Pinpoint the cell where the given text exists, returning its (x, y) midpoint coordinate. 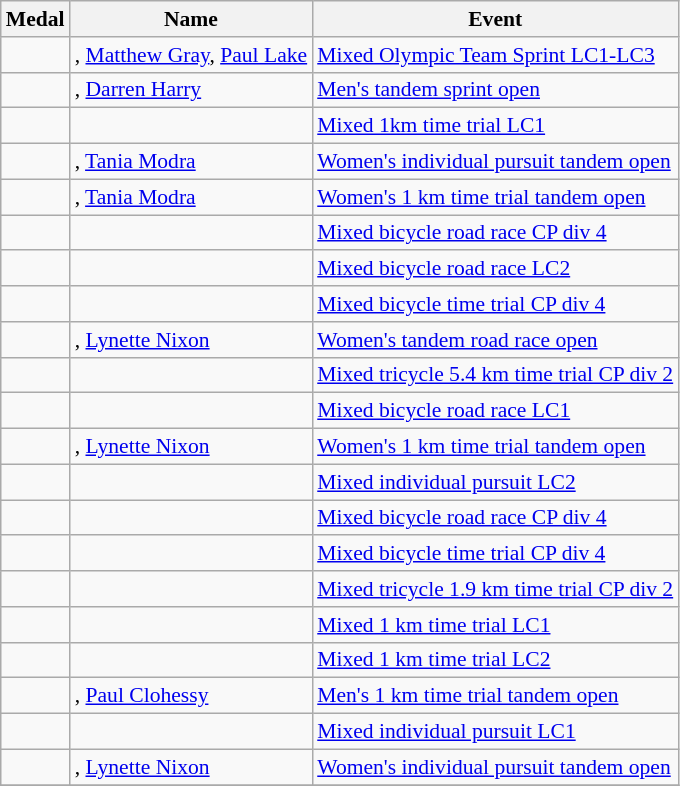
Men's tandem sprint open (495, 90)
, Darren Harry (192, 90)
Mixed bicycle road race LC1 (495, 411)
Men's 1 km time trial tandem open (495, 696)
Mixed 1 km time trial LC2 (495, 660)
Mixed 1 km time trial LC1 (495, 625)
Mixed bicycle road race LC2 (495, 269)
Medal (36, 19)
Women's tandem road race open (495, 340)
Event (495, 19)
, Paul Clohessy (192, 696)
Mixed Olympic Team Sprint LC1-LC3 (495, 55)
Name (192, 19)
, Matthew Gray, Paul Lake (192, 55)
Mixed 1km time trial LC1 (495, 126)
Mixed individual pursuit LC2 (495, 482)
Mixed tricycle 1.9 km time trial CP div 2 (495, 589)
Mixed tricycle 5.4 km time trial CP div 2 (495, 375)
Mixed individual pursuit LC1 (495, 732)
